Capture the cell that displays the provided text and extract its (x, y) central coordinate. 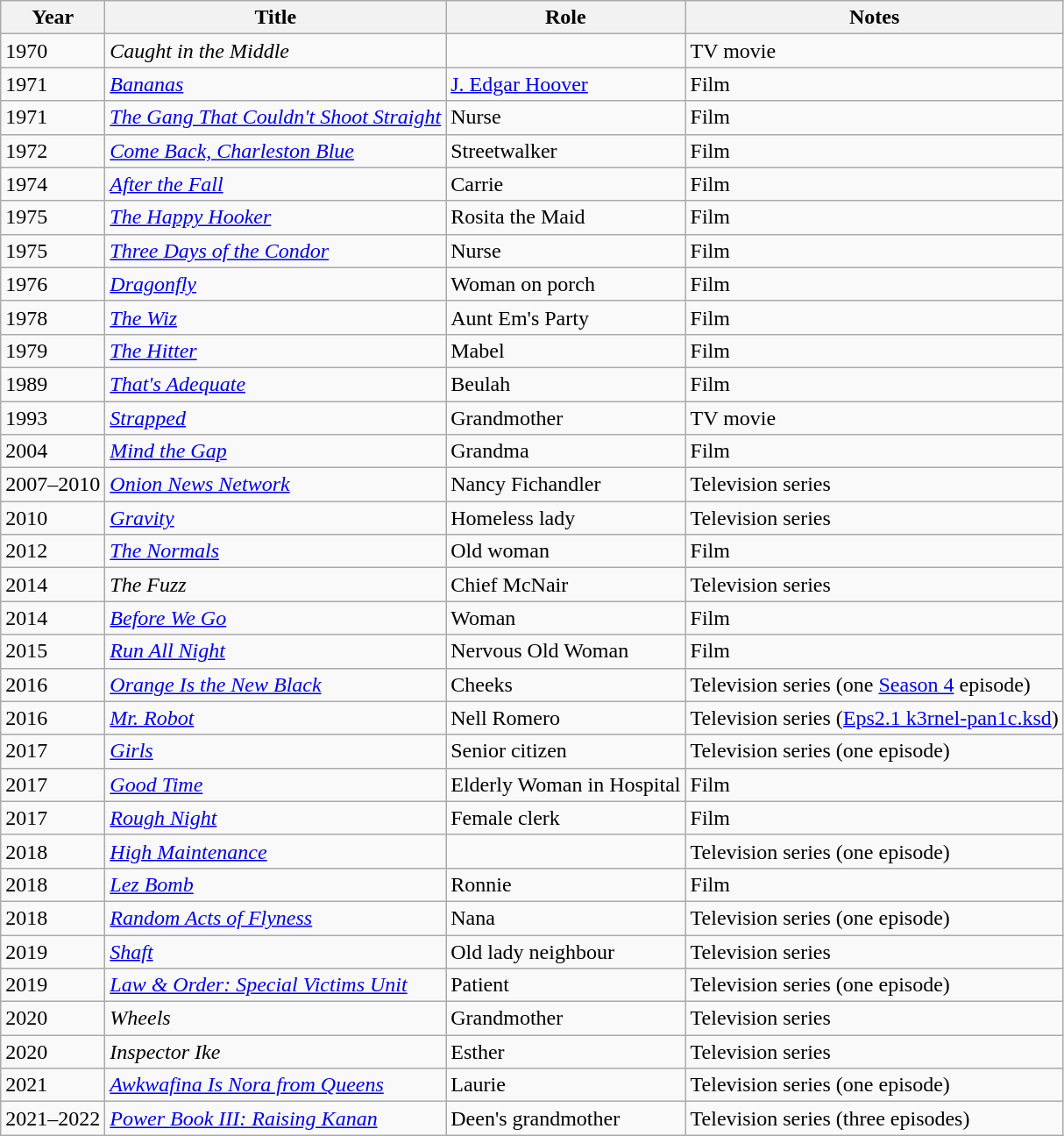
Strapped (275, 418)
Bananas (275, 84)
1989 (53, 384)
The Happy Hooker (275, 217)
Caught in the Middle (275, 51)
2004 (53, 451)
Television series (Eps2.1 k3rnel-pan1c.ksd) (875, 718)
1979 (53, 351)
The Gang That Couldn't Shoot Straight (275, 117)
Onion News Network (275, 485)
The Wiz (275, 317)
Awkwafina Is Nora from Queens (275, 1085)
Chief McNair (566, 585)
High Maintenance (275, 851)
2012 (53, 551)
1993 (53, 418)
Homeless lady (566, 518)
After the Fall (275, 184)
Grandma (566, 451)
Come Back, Charleston Blue (275, 151)
Nervous Old Woman (566, 651)
Orange Is the New Black (275, 685)
Aunt Em's Party (566, 317)
Title (275, 18)
Power Book III: Raising Kanan (275, 1118)
Run All Night (275, 651)
Nell Romero (566, 718)
1970 (53, 51)
Mr. Robot (275, 718)
Gravity (275, 518)
Role (566, 18)
Streetwalker (566, 151)
2010 (53, 518)
Patient (566, 985)
Notes (875, 18)
Laurie (566, 1085)
1976 (53, 284)
Before We Go (275, 618)
Television series (one Season 4 episode) (875, 685)
Shaft (275, 951)
Beulah (566, 384)
Old woman (566, 551)
Girls (275, 751)
Elderly Woman in Hospital (566, 785)
Woman (566, 618)
Mind the Gap (275, 451)
Rough Night (275, 818)
The Normals (275, 551)
Lez Bomb (275, 884)
Carrie (566, 184)
1974 (53, 184)
Random Acts of Flyness (275, 918)
1972 (53, 151)
That's Adequate (275, 384)
Year (53, 18)
Female clerk (566, 818)
Old lady neighbour (566, 951)
Cheeks (566, 685)
Law & Order: Special Victims Unit (275, 985)
Nana (566, 918)
Rosita the Maid (566, 217)
Good Time (275, 785)
Nancy Fichandler (566, 485)
Inspector Ike (275, 1052)
Esther (566, 1052)
1978 (53, 317)
Ronnie (566, 884)
2007–2010 (53, 485)
Woman on porch (566, 284)
The Hitter (275, 351)
2021 (53, 1085)
Television series (three episodes) (875, 1118)
J. Edgar Hoover (566, 84)
2015 (53, 651)
Dragonfly (275, 284)
2021–2022 (53, 1118)
Wheels (275, 1019)
Mabel (566, 351)
Senior citizen (566, 751)
Three Days of the Condor (275, 251)
The Fuzz (275, 585)
Deen's grandmother (566, 1118)
